Scan for the cell matching the given text and deliver its [X, Y] coordinate at center. 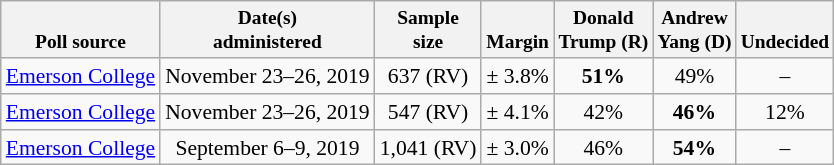
– [785, 76]
51% [604, 76]
Date(s)administered [268, 30]
Undecided [785, 30]
12% [785, 112]
Samplesize [428, 30]
42% [604, 112]
547 (RV) [428, 112]
Margin [517, 30]
46% [694, 112]
Poll source [80, 30]
± 3.8% [517, 76]
637 (RV) [428, 76]
AndrewYang (D) [694, 30]
49% [694, 76]
± 4.1% [517, 112]
DonaldTrump (R) [604, 30]
